Provide the [x, y] coordinate of the cell's center where the given text is located.  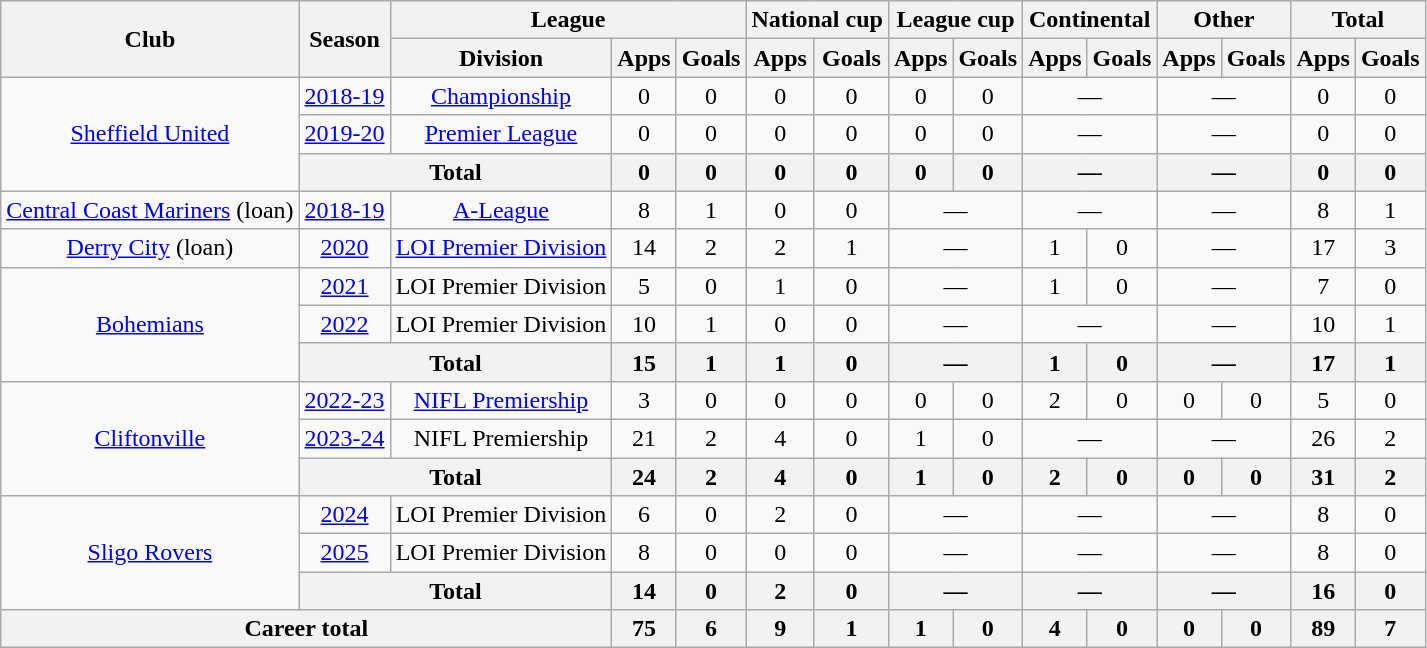
31 [1323, 477]
75 [644, 629]
Premier League [501, 134]
Bohemians [150, 324]
Continental [1090, 20]
2022 [344, 324]
Other [1224, 20]
A-League [501, 210]
2021 [344, 286]
Sheffield United [150, 134]
21 [644, 438]
National cup [817, 20]
Central Coast Mariners (loan) [150, 210]
16 [1323, 591]
2020 [344, 248]
League cup [955, 20]
9 [780, 629]
26 [1323, 438]
League [568, 20]
Season [344, 39]
15 [644, 362]
24 [644, 477]
Club [150, 39]
2019-20 [344, 134]
2023-24 [344, 438]
Championship [501, 96]
Career total [306, 629]
Cliftonville [150, 438]
2022-23 [344, 400]
89 [1323, 629]
Derry City (loan) [150, 248]
Division [501, 58]
2024 [344, 515]
2025 [344, 553]
Sligo Rovers [150, 553]
